Identify which cell holds the provided text, then report its [X, Y] central coordinate. 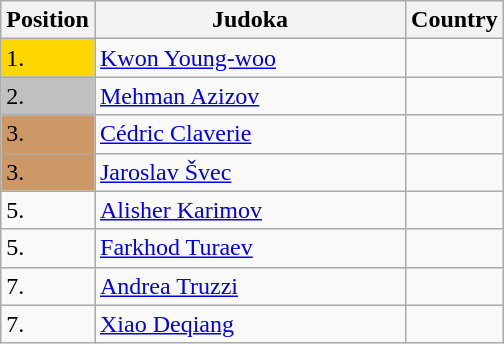
1. [48, 58]
Kwon Young-woo [250, 58]
Judoka [250, 20]
Jaroslav Švec [250, 172]
Farkhod Turaev [250, 248]
2. [48, 96]
Alisher Karimov [250, 210]
Andrea Truzzi [250, 286]
Position [48, 20]
Xiao Deqiang [250, 324]
Cédric Claverie [250, 134]
Country [455, 20]
Mehman Azizov [250, 96]
